Determine the [x, y] coordinate at the center of the cell enclosing the given text.  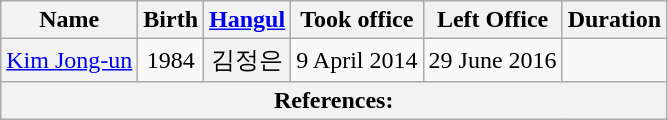
Hangul [248, 20]
29 June 2016 [492, 60]
9 April 2014 [357, 60]
Birth [171, 20]
Duration [614, 20]
1984 [171, 60]
김정은 [248, 60]
Name [70, 20]
Kim Jong-un [70, 60]
Left Office [492, 20]
References: [334, 100]
Took office [357, 20]
